Scan for the cell matching the given text and deliver its (X, Y) coordinate at center. 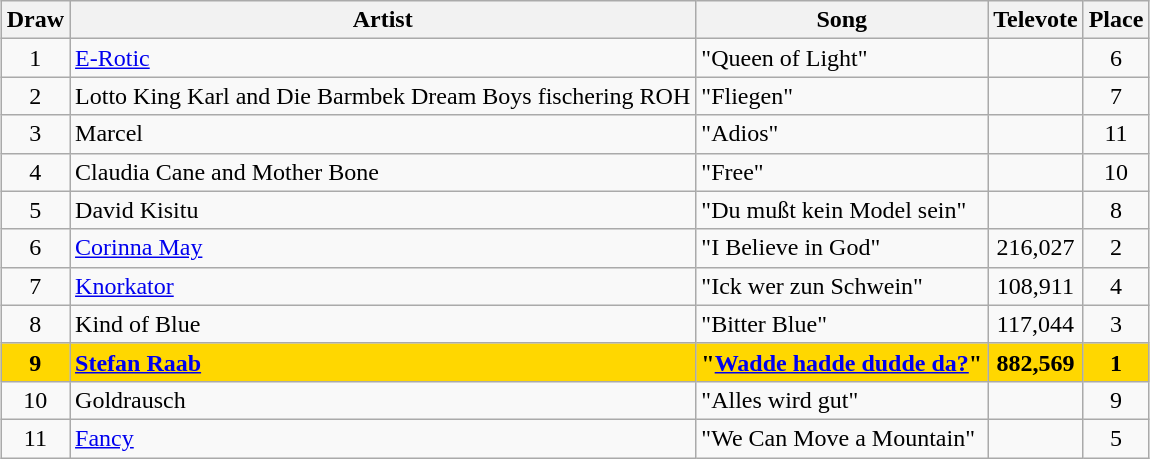
"Wadde hadde dudde da?" (842, 362)
117,044 (1036, 324)
Song (842, 20)
"Fliegen" (842, 96)
"Bitter Blue" (842, 324)
Knorkator (383, 286)
Marcel (383, 134)
Fancy (383, 438)
882,569 (1036, 362)
Goldrausch (383, 400)
Stefan Raab (383, 362)
Lotto King Karl and Die Barmbek Dream Boys fischering ROH (383, 96)
"We Can Move a Mountain" (842, 438)
Televote (1036, 20)
"Du mußt kein Model sein" (842, 210)
E-Rotic (383, 58)
"Adios" (842, 134)
"Queen of Light" (842, 58)
Kind of Blue (383, 324)
"Free" (842, 172)
"Alles wird gut" (842, 400)
Artist (383, 20)
Corinna May (383, 248)
"I Believe in God" (842, 248)
Place (1116, 20)
216,027 (1036, 248)
David Kisitu (383, 210)
108,911 (1036, 286)
Claudia Cane and Mother Bone (383, 172)
Draw (35, 20)
"Ick wer zun Schwein" (842, 286)
